Search for the cell housing the specified text and yield its [X, Y] center coordinate. 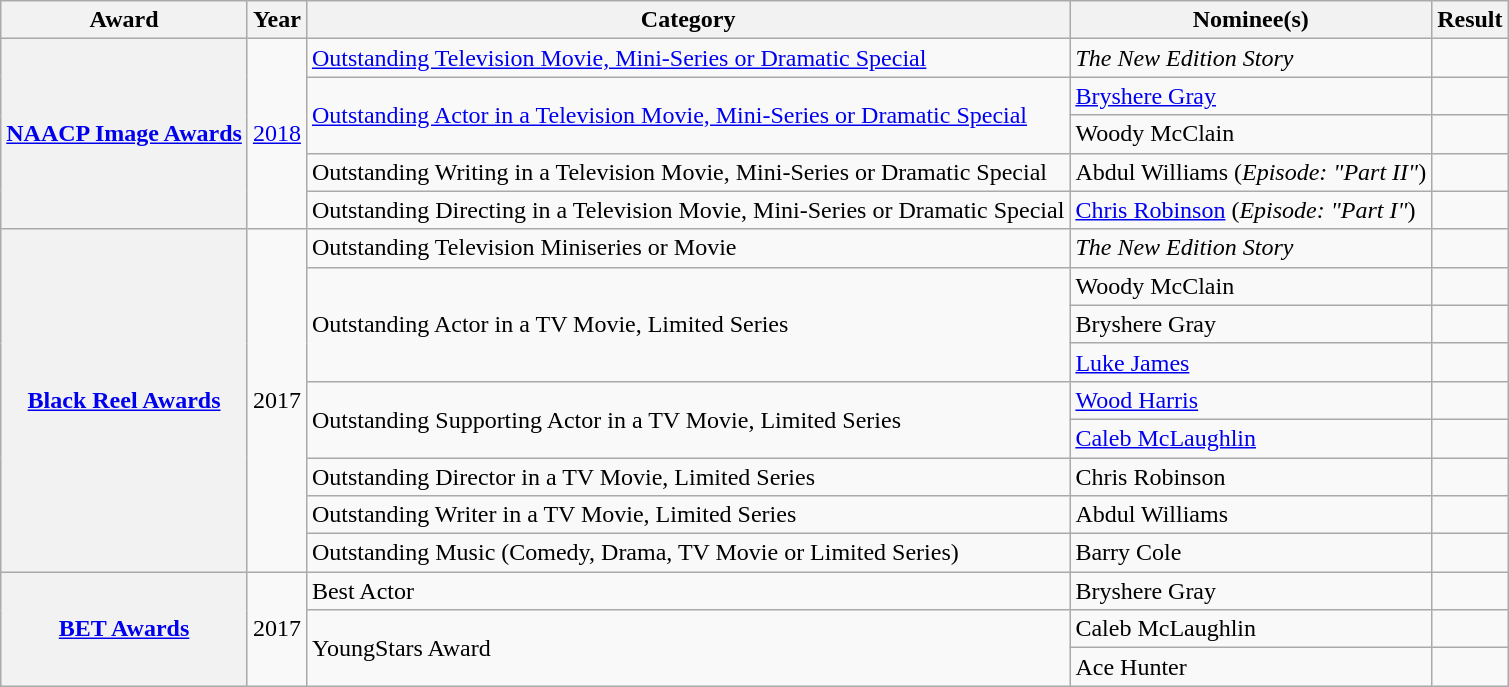
Outstanding Actor in a TV Movie, Limited Series [688, 324]
Ace Hunter [1251, 667]
Wood Harris [1251, 400]
Outstanding Director in a TV Movie, Limited Series [688, 477]
Result [1470, 20]
Outstanding Writer in a TV Movie, Limited Series [688, 515]
Outstanding Supporting Actor in a TV Movie, Limited Series [688, 419]
Outstanding Television Miniseries or Movie [688, 248]
Outstanding Directing in a Television Movie, Mini-Series or Dramatic Special [688, 210]
Outstanding Writing in a Television Movie, Mini-Series or Dramatic Special [688, 172]
Barry Cole [1251, 553]
Chris Robinson (Episode: "Part I") [1251, 210]
Year [276, 20]
YoungStars Award [688, 648]
Luke James [1251, 362]
Abdul Williams [1251, 515]
BET Awards [124, 629]
Best Actor [688, 591]
Outstanding Music (Comedy, Drama, TV Movie or Limited Series) [688, 553]
Outstanding Actor in a Television Movie, Mini-Series or Dramatic Special [688, 115]
Category [688, 20]
Abdul Williams (Episode: "Part II") [1251, 172]
2018 [276, 134]
Black Reel Awards [124, 400]
Award [124, 20]
Outstanding Television Movie, Mini-Series or Dramatic Special [688, 58]
Chris Robinson [1251, 477]
Nominee(s) [1251, 20]
NAACP Image Awards [124, 134]
